Return the (x, y) coordinate for the center point of the cell that contains the specified text.  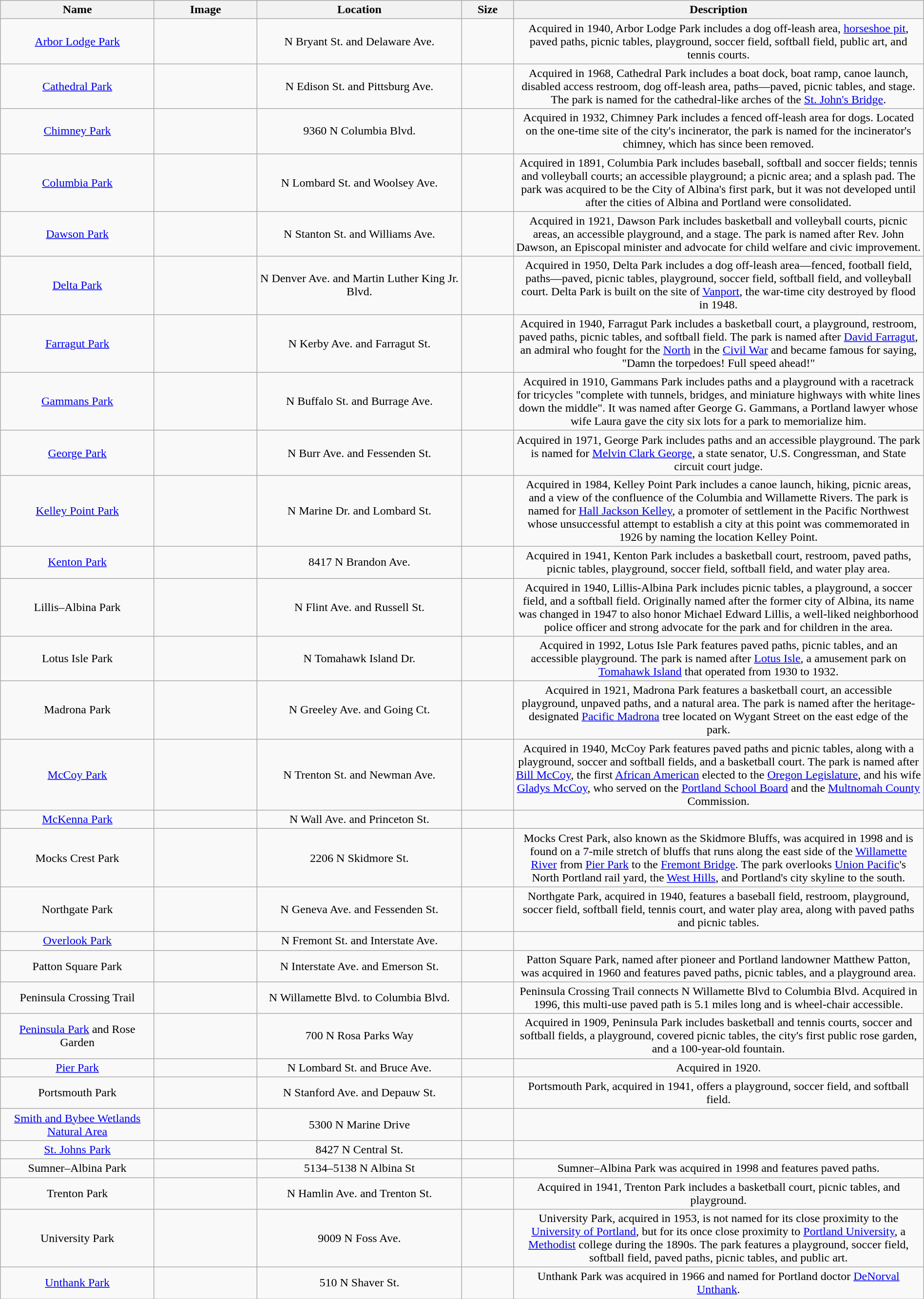
N Bryant St. and Delaware Ave. (360, 41)
Acquired in 1941, Trenton Park includes a basketball court, picnic tables, and playground. (718, 1193)
Portsmouth Park, acquired in 1941, offers a playground, soccer field, and softball field. (718, 1092)
N Willamette Blvd. to Columbia Blvd. (360, 998)
Cathedral Park (77, 86)
N Interstate Ave. and Emerson St. (360, 966)
George Park (77, 453)
Name (77, 10)
Lillis–Albina Park (77, 607)
N Denver Ave. and Martin Luther King Jr. Blvd. (360, 286)
Overlook Park (77, 941)
Delta Park (77, 286)
8417 N Brandon Ave. (360, 562)
N Buffalo St. and Burrage Ave. (360, 401)
N Flint Ave. and Russell St. (360, 607)
510 N Shaver St. (360, 1283)
University Park (77, 1239)
McCoy Park (77, 775)
Sumner–Albina Park was acquired in 1998 and features paved paths. (718, 1168)
Northgate Park (77, 909)
Location (360, 10)
Image (205, 10)
Portsmouth Park (77, 1092)
Smith and Bybee Wetlands Natural Area (77, 1125)
McKenna Park (77, 820)
N Tomahawk Island Dr. (360, 659)
N Kerby Ave. and Farragut St. (360, 343)
Chimney Park (77, 131)
Acquired in 1920. (718, 1068)
Arbor Lodge Park (77, 41)
Trenton Park (77, 1193)
Description (718, 10)
Size (487, 10)
N Stanton St. and Williams Ave. (360, 234)
Mocks Crest Park (77, 858)
N Geneva Ave. and Fessenden St. (360, 909)
9009 N Foss Ave. (360, 1239)
Kelley Point Park (77, 511)
N Hamlin Ave. and Trenton St. (360, 1193)
St. Johns Park (77, 1149)
Peninsula Park and Rose Garden (77, 1036)
Kenton Park (77, 562)
Unthank Park (77, 1283)
Unthank Park was acquired in 1966 and named for Portland doctor DeNorval Unthank. (718, 1283)
Lotus Isle Park (77, 659)
Sumner–Albina Park (77, 1168)
N Edison St. and Pittsburg Ave. (360, 86)
Pier Park (77, 1068)
8427 N Central St. (360, 1149)
2206 N Skidmore St. (360, 858)
Gammans Park (77, 401)
N Lombard St. and Bruce Ave. (360, 1068)
N Trenton St. and Newman Ave. (360, 775)
N Fremont St. and Interstate Ave. (360, 941)
700 N Rosa Parks Way (360, 1036)
N Burr Ave. and Fessenden St. (360, 453)
Dawson Park (77, 234)
Peninsula Crossing Trail (77, 998)
5300 N Marine Drive (360, 1125)
N Lombard St. and Woolsey Ave. (360, 182)
N Wall Ave. and Princeton St. (360, 820)
Columbia Park (77, 182)
N Stanford Ave. and Depauw St. (360, 1092)
N Marine Dr. and Lombard St. (360, 511)
9360 N Columbia Blvd. (360, 131)
5134–5138 N Albina St (360, 1168)
Patton Square Park (77, 966)
N Greeley Ave. and Going Ct. (360, 710)
Farragut Park (77, 343)
Madrona Park (77, 710)
